Scan for the cell matching the given text and deliver its (x, y) coordinate at center. 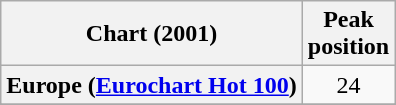
Chart (2001) (152, 34)
24 (348, 85)
Peakposition (348, 34)
Europe (Eurochart Hot 100) (152, 85)
